Extract the (x, y) coordinate from the center of the cell holding the provided text.  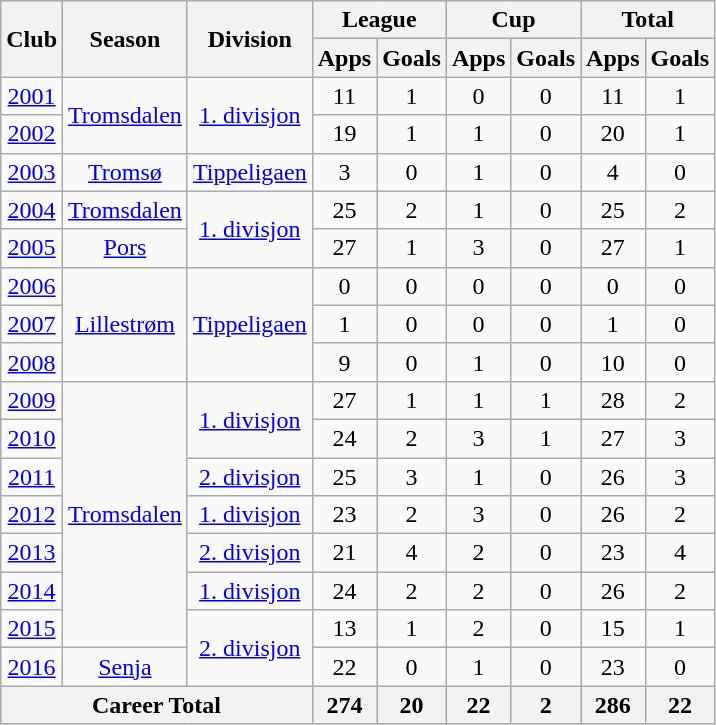
286 (613, 705)
2004 (32, 210)
274 (344, 705)
2005 (32, 248)
Division (250, 39)
2006 (32, 286)
Cup (513, 20)
28 (613, 400)
2015 (32, 629)
2007 (32, 324)
Season (126, 39)
21 (344, 553)
15 (613, 629)
2009 (32, 400)
2016 (32, 667)
2001 (32, 96)
2003 (32, 172)
Club (32, 39)
Pors (126, 248)
10 (613, 362)
Lillestrøm (126, 324)
9 (344, 362)
Senja (126, 667)
Tromsø (126, 172)
2011 (32, 477)
2014 (32, 591)
Total (648, 20)
2008 (32, 362)
13 (344, 629)
2013 (32, 553)
League (379, 20)
2002 (32, 134)
Career Total (156, 705)
2012 (32, 515)
19 (344, 134)
2010 (32, 438)
